Identify which cell holds the provided text, then report its [x, y] central coordinate. 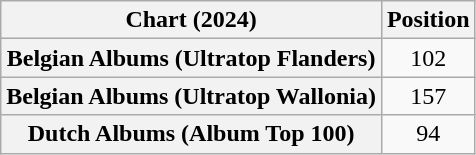
Chart (2024) [192, 20]
102 [428, 58]
Belgian Albums (Ultratop Flanders) [192, 58]
Dutch Albums (Album Top 100) [192, 134]
157 [428, 96]
Belgian Albums (Ultratop Wallonia) [192, 96]
94 [428, 134]
Position [428, 20]
